Locate the cell with the specified text and output its (x, y) center coordinate. 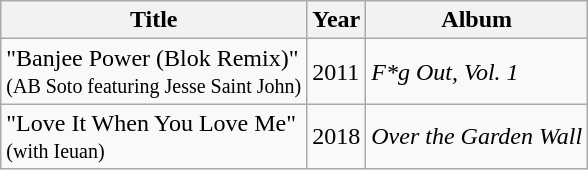
F*g Out, Vol. 1 (477, 72)
Title (154, 20)
Over the Garden Wall (477, 136)
2011 (336, 72)
"Banjee Power (Blok Remix)"(AB Soto featuring Jesse Saint John) (154, 72)
2018 (336, 136)
"Love It When You Love Me"(with Ieuan) (154, 136)
Year (336, 20)
Album (477, 20)
